Pinpoint the cell where the given text exists, returning its (x, y) midpoint coordinate. 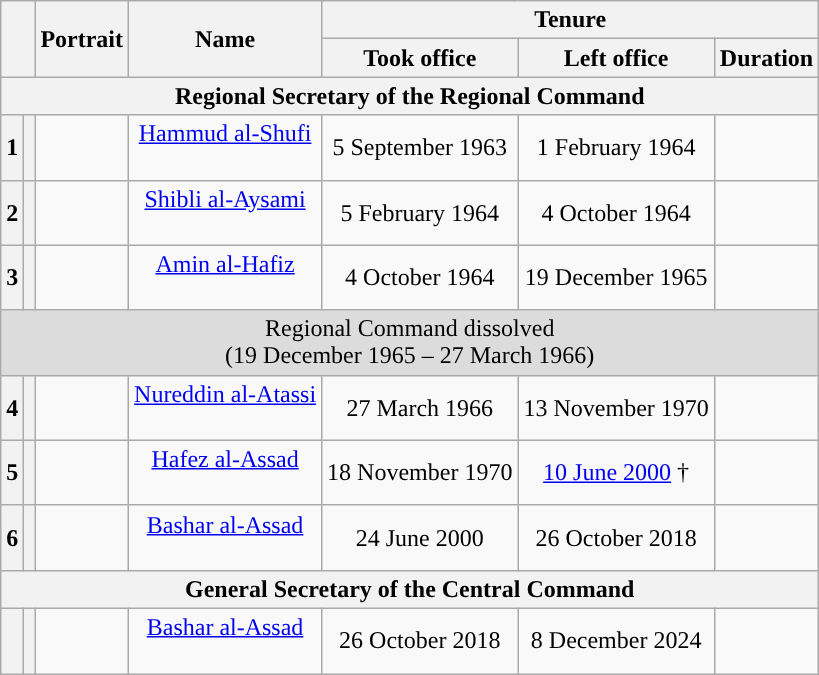
4 (12, 408)
Regional Secretary of the Regional Command (410, 96)
2 (12, 212)
18 November 1970 (420, 472)
Nureddin al-Atassi (226, 408)
1 (12, 148)
1 February 1964 (616, 148)
24 June 2000 (420, 538)
8 December 2024 (616, 640)
Portrait (82, 39)
Name (226, 39)
5 February 1964 (420, 212)
27 March 1966 (420, 408)
Tenure (570, 20)
Regional Command dissolved(19 December 1965 – 27 March 1966) (410, 342)
Shibli al-Aysami (226, 212)
Left office (616, 58)
5 September 1963 (420, 148)
3 (12, 278)
Amin al-Hafiz (226, 278)
5 (12, 472)
Hammud al-Shufi (226, 148)
13 November 1970 (616, 408)
Took office (420, 58)
6 (12, 538)
General Secretary of the Central Command (410, 589)
Duration (766, 58)
19 December 1965 (616, 278)
10 June 2000 † (616, 472)
Hafez al-Assad (226, 472)
